Determine the [X, Y] coordinate at the center of the cell enclosing the given text.  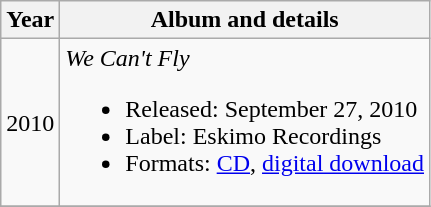
2010 [30, 122]
Year [30, 20]
Album and details [245, 20]
We Can't FlyReleased: September 27, 2010Label: Eskimo RecordingsFormats: CD, digital download [245, 122]
